Return the (x, y) coordinate for the center point of the cell that contains the specified text.  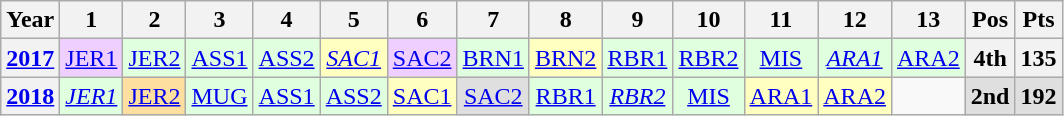
Pts (1038, 20)
2 (154, 20)
13 (928, 20)
9 (638, 20)
1 (92, 20)
2017 (30, 58)
7 (493, 20)
192 (1038, 96)
2018 (30, 96)
10 (708, 20)
Pos (990, 20)
4th (990, 58)
12 (855, 20)
3 (220, 20)
BRN1 (493, 58)
11 (781, 20)
8 (565, 20)
5 (354, 20)
Year (30, 20)
MUG (220, 96)
BRN2 (565, 58)
4 (286, 20)
135 (1038, 58)
2nd (990, 96)
6 (422, 20)
